Output the [x, y] coordinate of the center of the cell containing the given text.  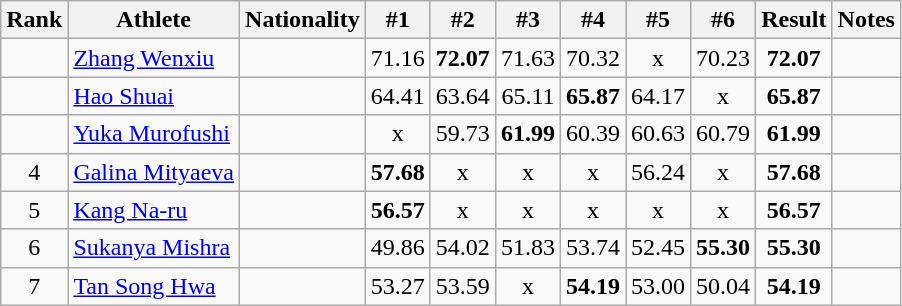
64.17 [658, 96]
Nationality [303, 20]
Sukanya Mishra [154, 248]
Notes [866, 20]
60.63 [658, 134]
53.59 [462, 286]
63.64 [462, 96]
53.27 [398, 286]
53.00 [658, 286]
52.45 [658, 248]
6 [34, 248]
60.39 [592, 134]
7 [34, 286]
71.16 [398, 58]
Tan Song Hwa [154, 286]
56.24 [658, 172]
#6 [724, 20]
Galina Mityaeva [154, 172]
Athlete [154, 20]
Hao Shuai [154, 96]
70.32 [592, 58]
50.04 [724, 286]
#3 [528, 20]
#5 [658, 20]
60.79 [724, 134]
53.74 [592, 248]
5 [34, 210]
Result [794, 20]
#4 [592, 20]
51.83 [528, 248]
64.41 [398, 96]
Kang Na-ru [154, 210]
71.63 [528, 58]
54.02 [462, 248]
#1 [398, 20]
59.73 [462, 134]
4 [34, 172]
Zhang Wenxiu [154, 58]
65.11 [528, 96]
#2 [462, 20]
Yuka Murofushi [154, 134]
49.86 [398, 248]
Rank [34, 20]
70.23 [724, 58]
